Pinpoint the cell where the given text exists, returning its [x, y] midpoint coordinate. 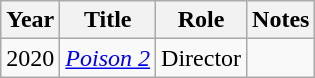
Year [30, 20]
Notes [281, 20]
Poison 2 [108, 58]
2020 [30, 58]
Director [202, 58]
Role [202, 20]
Title [108, 20]
